Provide the [X, Y] coordinate of the cell's center where the given text is located.  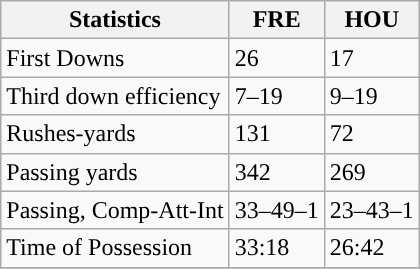
Statistics [115, 20]
Time of Possession [115, 248]
33–49–1 [276, 210]
23–43–1 [372, 210]
342 [276, 172]
26 [276, 58]
First Downs [115, 58]
Passing, Comp-Att-Int [115, 210]
33:18 [276, 248]
7–19 [276, 96]
72 [372, 134]
131 [276, 134]
FRE [276, 20]
Rushes-yards [115, 134]
9–19 [372, 96]
17 [372, 58]
HOU [372, 20]
Third down efficiency [115, 96]
269 [372, 172]
Passing yards [115, 172]
26:42 [372, 248]
